Return (X, Y) of the center of cell containing provided text 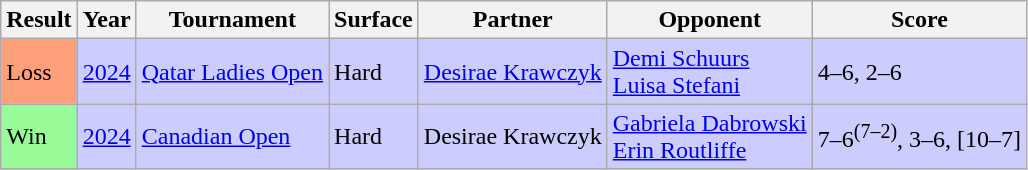
Year (106, 20)
Opponent (710, 20)
Loss (39, 72)
Surface (374, 20)
Demi Schuurs Luisa Stefani (710, 72)
Qatar Ladies Open (232, 72)
Score (919, 20)
Partner (512, 20)
Tournament (232, 20)
Canadian Open (232, 136)
Gabriela Dabrowski Erin Routliffe (710, 136)
7–6(7–2), 3–6, [10–7] (919, 136)
Win (39, 136)
Result (39, 20)
4–6, 2–6 (919, 72)
